Determine the (X, Y) coordinate at the center of the cell enclosing the given text.  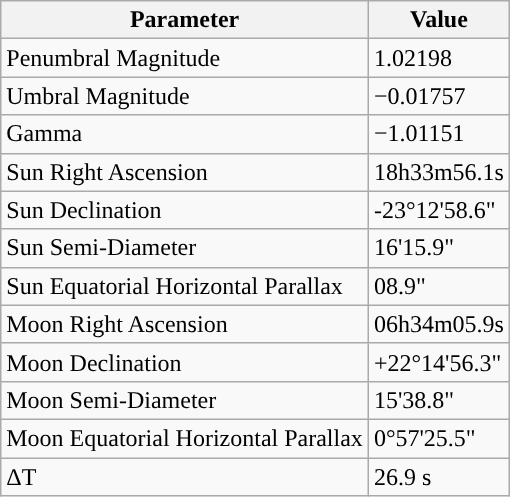
Moon Semi-Diameter (185, 400)
Sun Equatorial Horizontal Parallax (185, 286)
26.9 s (438, 477)
ΔT (185, 477)
Value (438, 20)
Penumbral Magnitude (185, 58)
06h34m05.9s (438, 324)
15'38.8" (438, 400)
16'15.9" (438, 248)
Sun Right Ascension (185, 172)
+22°14'56.3" (438, 362)
18h33m56.1s (438, 172)
Umbral Magnitude (185, 96)
08.9" (438, 286)
−1.01151 (438, 134)
Parameter (185, 20)
0°57'25.5" (438, 438)
Gamma (185, 134)
-23°12'58.6" (438, 210)
Sun Declination (185, 210)
Moon Declination (185, 362)
Moon Right Ascension (185, 324)
Moon Equatorial Horizontal Parallax (185, 438)
Sun Semi-Diameter (185, 248)
1.02198 (438, 58)
−0.01757 (438, 96)
